Output the [X, Y] coordinate of the center of the cell containing the given text.  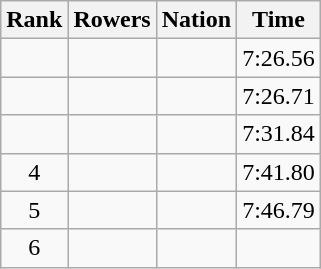
7:46.79 [279, 210]
7:31.84 [279, 134]
6 [34, 248]
Time [279, 20]
7:26.56 [279, 58]
Rank [34, 20]
7:26.71 [279, 96]
7:41.80 [279, 172]
4 [34, 172]
Rowers [112, 20]
5 [34, 210]
Nation [196, 20]
